Detect which cell encompasses the target text, then output its (X, Y) center coordinate. 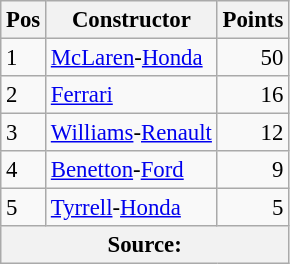
McLaren-Honda (132, 58)
Source: (145, 245)
Points (252, 20)
9 (252, 170)
16 (252, 95)
Constructor (132, 20)
1 (24, 58)
Pos (24, 20)
Benetton-Ford (132, 170)
Williams-Renault (132, 133)
50 (252, 58)
12 (252, 133)
Tyrrell-Honda (132, 208)
Ferrari (132, 95)
4 (24, 170)
3 (24, 133)
2 (24, 95)
